Return the [X, Y] coordinate for the center point of the cell that contains the specified text.  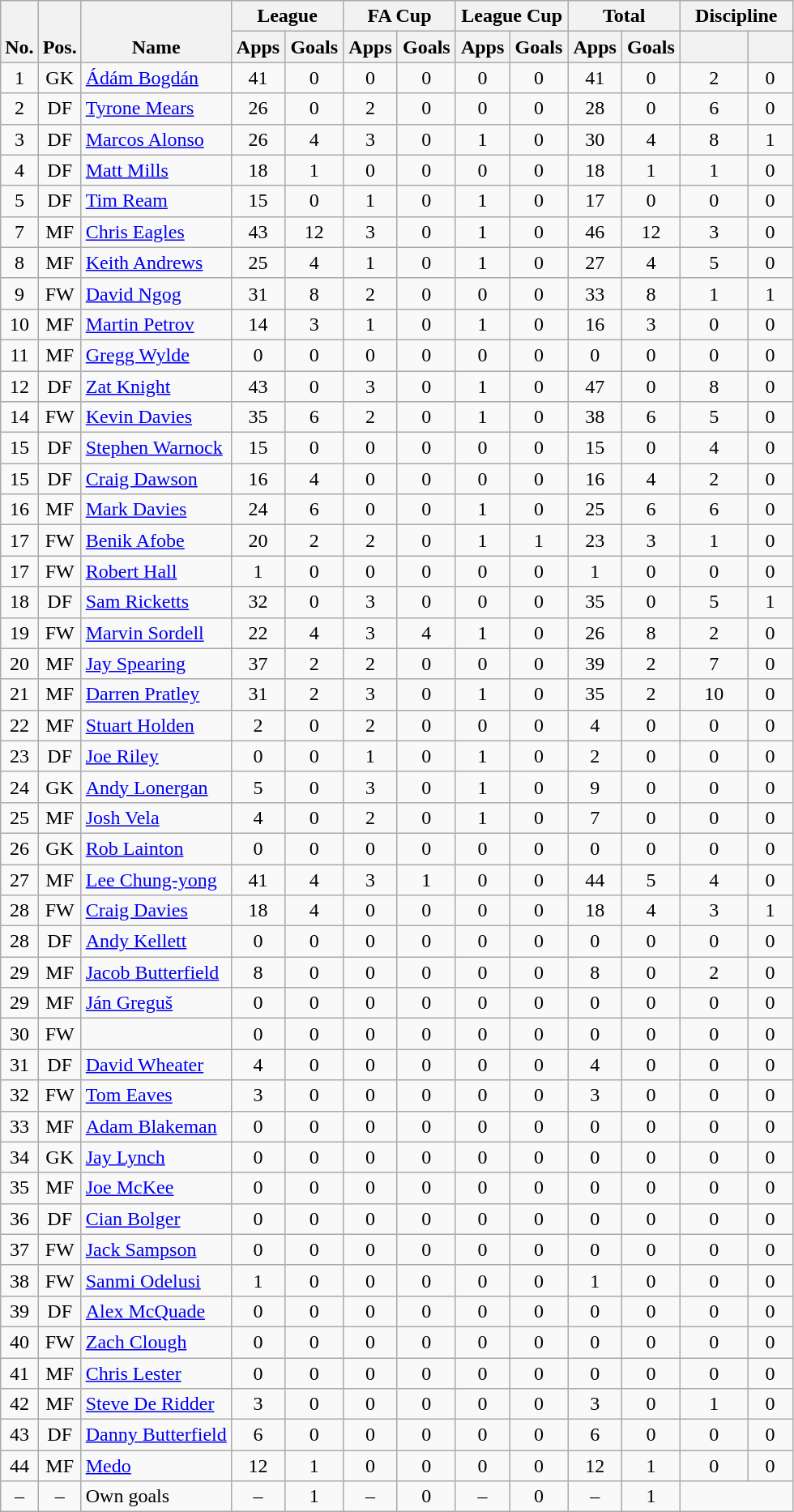
Chris Eagles [156, 232]
Andy Kellett [156, 942]
40 [19, 1342]
47 [595, 387]
21 [19, 694]
Lee Chung-yong [156, 879]
Zat Knight [156, 387]
Ján Greguš [156, 1003]
Tom Eaves [156, 1096]
Cian Bolger [156, 1219]
Name [156, 32]
League Cup [512, 16]
Alex McQuade [156, 1311]
Matt Mills [156, 170]
Gregg Wylde [156, 355]
Darren Pratley [156, 694]
36 [19, 1219]
Total [624, 16]
Stephen Warnock [156, 448]
FA Cup [400, 16]
Own goals [156, 1497]
Sanmi Odelusi [156, 1280]
Jay Lynch [156, 1157]
David Ngog [156, 293]
Adam Blakeman [156, 1126]
Stuart Holden [156, 725]
Josh Vela [156, 818]
46 [595, 232]
No. [19, 32]
League [287, 16]
Martin Petrov [156, 324]
Joe McKee [156, 1188]
Sam Ricketts [156, 602]
Kevin Davies [156, 417]
Jay Spearing [156, 664]
Tyrone Mears [156, 109]
11 [19, 355]
Benik Afobe [156, 540]
34 [19, 1157]
Marvin Sordell [156, 633]
Steve De Ridder [156, 1404]
42 [19, 1404]
Ádám Bogdán [156, 78]
Craig Davies [156, 911]
Discipline [736, 16]
Zach Clough [156, 1342]
Joe Riley [156, 756]
Mark Davies [156, 510]
Andy Lonergan [156, 787]
19 [19, 633]
Rob Lainton [156, 848]
Danny Butterfield [156, 1435]
David Wheater [156, 1065]
Tim Ream [156, 201]
Medo [156, 1466]
Craig Dawson [156, 479]
Jacob Butterfield [156, 972]
Pos. [60, 32]
Robert Hall [156, 571]
Chris Lester [156, 1373]
Jack Sampson [156, 1249]
Keith Andrews [156, 263]
Marcos Alonso [156, 139]
